Search for the cell housing the specified text and yield its (x, y) center coordinate. 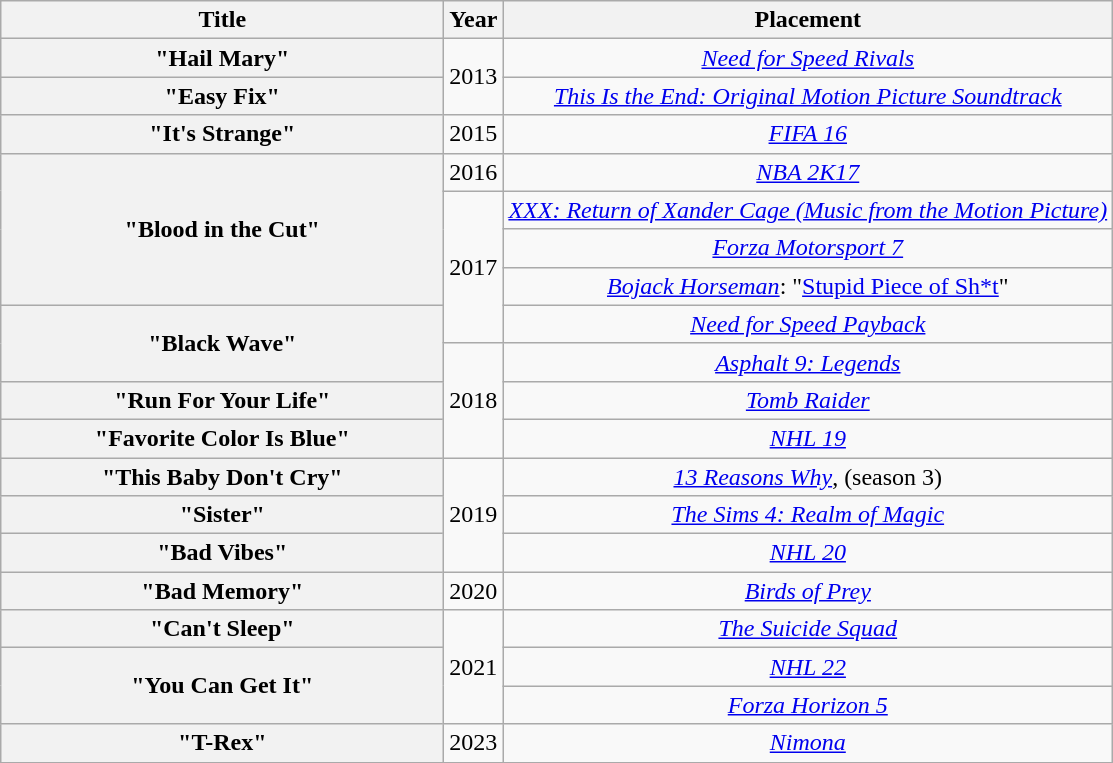
2013 (474, 77)
"Hail Mary" (222, 58)
2015 (474, 134)
Need for Speed Rivals (808, 58)
2016 (474, 172)
"Bad Memory" (222, 591)
"You Can Get It" (222, 686)
Year (474, 20)
NHL 22 (808, 667)
2021 (474, 667)
"T-Rex" (222, 743)
13 Reasons Why, (season 3) (808, 477)
Bojack Horseman: "Stupid Piece of Sh*t" (808, 286)
Tomb Raider (808, 400)
2018 (474, 400)
"Run For Your Life" (222, 400)
The Sims 4: Realm of Magic (808, 515)
Placement (808, 20)
NHL 19 (808, 438)
NBA 2K17 (808, 172)
This Is the End: Original Motion Picture Soundtrack (808, 96)
"Black Wave" (222, 343)
Nimona (808, 743)
FIFA 16 (808, 134)
Asphalt 9: Legends (808, 362)
"It's Strange" (222, 134)
"Can't Sleep" (222, 629)
"Blood in the Cut" (222, 229)
2023 (474, 743)
Need for Speed Payback (808, 324)
"Bad Vibes" (222, 553)
"Easy Fix" (222, 96)
2020 (474, 591)
Title (222, 20)
Birds of Prey (808, 591)
The Suicide Squad (808, 629)
"This Baby Don't Cry" (222, 477)
"Sister" (222, 515)
XXX: Return of Xander Cage (Music from the Motion Picture) (808, 210)
2017 (474, 267)
NHL 20 (808, 553)
"Favorite Color Is Blue" (222, 438)
Forza Motorsport 7 (808, 248)
2019 (474, 515)
Forza Horizon 5 (808, 705)
